Extract the [x, y] coordinate from the center of the cell holding the provided text.  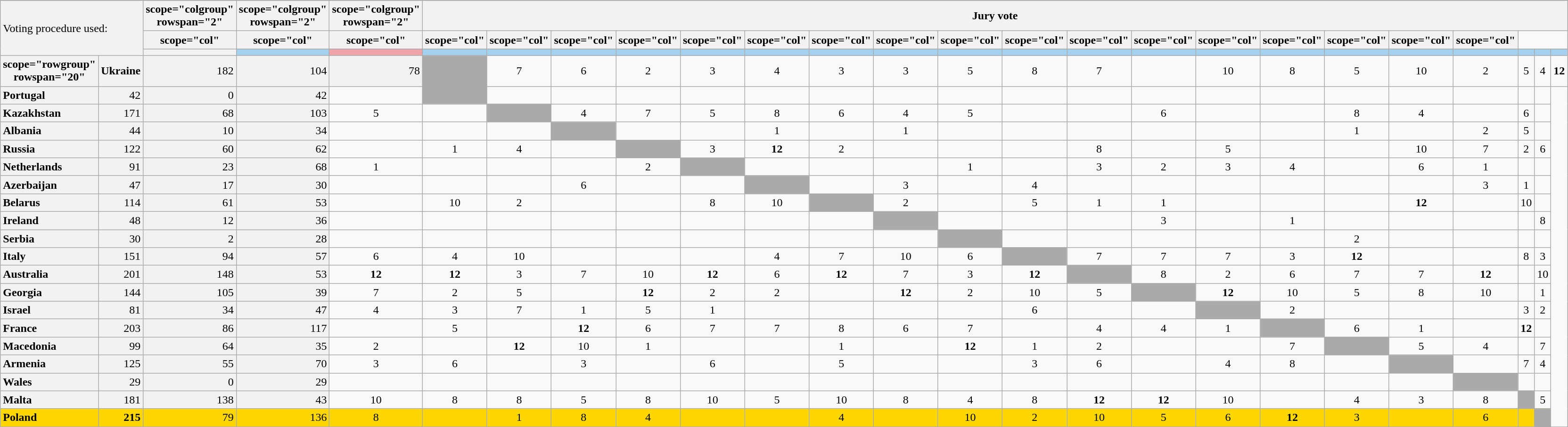
61 [190, 202]
Poland [49, 418]
181 [121, 400]
23 [190, 167]
Kazakhstan [49, 113]
Serbia [49, 239]
105 [190, 292]
104 [283, 71]
Macedonia [49, 346]
scope="rowgroup" rowspan="20" [49, 71]
36 [283, 220]
44 [121, 131]
182 [190, 71]
Wales [49, 382]
64 [190, 346]
39 [283, 292]
35 [283, 346]
94 [190, 257]
79 [190, 418]
Netherlands [49, 167]
55 [190, 364]
Ireland [49, 220]
Georgia [49, 292]
Malta [49, 400]
Ukraine [121, 71]
81 [121, 310]
148 [190, 274]
Italy [49, 257]
91 [121, 167]
144 [121, 292]
138 [190, 400]
136 [283, 418]
60 [190, 149]
125 [121, 364]
Armenia [49, 364]
Portugal [49, 95]
Voting procedure used: [72, 28]
Australia [49, 274]
48 [121, 220]
171 [121, 113]
17 [190, 185]
215 [121, 418]
117 [283, 328]
Azerbaijan [49, 185]
62 [283, 149]
Russia [49, 149]
99 [121, 346]
201 [121, 274]
28 [283, 239]
114 [121, 202]
70 [283, 364]
151 [121, 257]
Belarus [49, 202]
103 [283, 113]
86 [190, 328]
Israel [49, 310]
43 [283, 400]
France [49, 328]
203 [121, 328]
122 [121, 149]
78 [376, 71]
Jury vote [995, 16]
57 [283, 257]
Albania [49, 131]
